Pinpoint the cell where the given text exists, returning its [X, Y] midpoint coordinate. 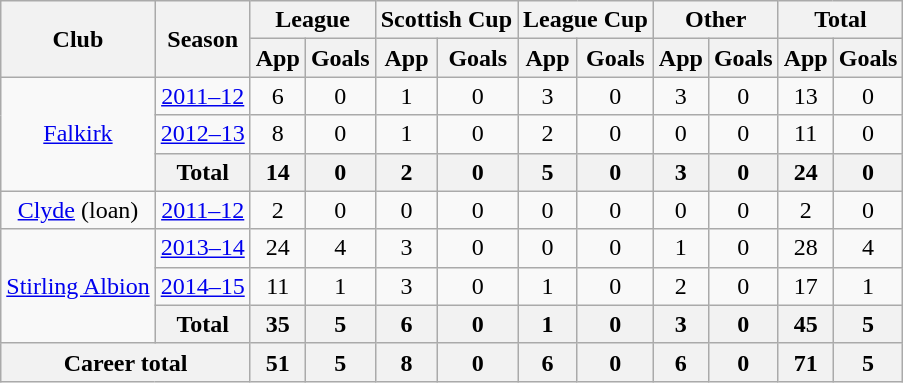
2014–15 [202, 286]
Stirling Albion [78, 286]
14 [278, 172]
51 [278, 362]
35 [278, 324]
71 [806, 362]
28 [806, 248]
League [312, 20]
Falkirk [78, 134]
17 [806, 286]
Scottish Cup [446, 20]
13 [806, 96]
Career total [126, 362]
45 [806, 324]
Season [202, 39]
Clyde (loan) [78, 210]
Club [78, 39]
2013–14 [202, 248]
Other [716, 20]
2012–13 [202, 134]
League Cup [586, 20]
